Determine the (x, y) coordinate at the center of the cell enclosing the given text.  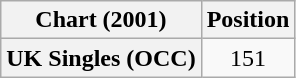
Position (248, 20)
Chart (2001) (101, 20)
151 (248, 58)
UK Singles (OCC) (101, 58)
